Determine the (X, Y) coordinate at the center of the cell enclosing the given text.  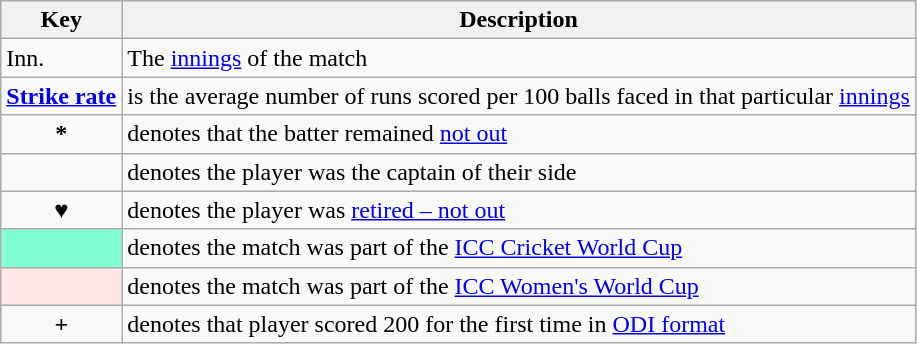
denotes the player was the captain of their side (518, 172)
denotes that player scored 200 for the first time in ODI format (518, 324)
♥ (62, 210)
denotes the match was part of the ICC Women's World Cup (518, 286)
denotes that the batter remained not out (518, 134)
+ (62, 324)
denotes the match was part of the ICC Cricket World Cup (518, 248)
is the average number of runs scored per 100 balls faced in that particular innings (518, 96)
* (62, 134)
Strike rate (62, 96)
Inn. (62, 58)
Key (62, 20)
The innings of the match (518, 58)
denotes the player was retired – not out (518, 210)
Description (518, 20)
